For the text-containing cell, return its midpoint in [x, y] coordinate format. 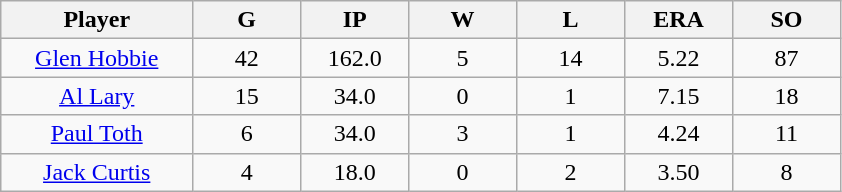
6 [247, 134]
L [571, 20]
3 [463, 134]
15 [247, 96]
5 [463, 58]
162.0 [355, 58]
42 [247, 58]
SO [786, 20]
Jack Curtis [97, 172]
2 [571, 172]
18.0 [355, 172]
11 [786, 134]
4 [247, 172]
4.24 [679, 134]
87 [786, 58]
Player [97, 20]
3.50 [679, 172]
G [247, 20]
ERA [679, 20]
Glen Hobbie [97, 58]
8 [786, 172]
Paul Toth [97, 134]
7.15 [679, 96]
IP [355, 20]
5.22 [679, 58]
14 [571, 58]
18 [786, 96]
W [463, 20]
Al Lary [97, 96]
